From the cell containing the given text, extract its center point as [x, y] coordinate. 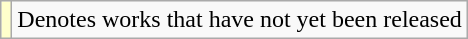
Denotes works that have not yet been released [240, 20]
